For the text-containing cell, return its midpoint in (x, y) coordinate format. 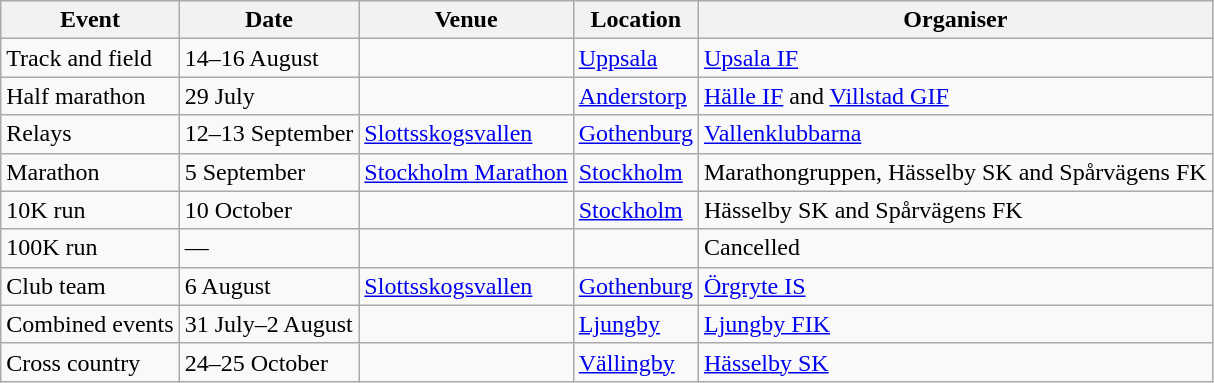
Cancelled (955, 248)
Hässelby SK and Spårvägens FK (955, 210)
Anderstorp (636, 96)
Vallenklubbarna (955, 134)
14–16 August (269, 58)
— (269, 248)
Date (269, 20)
Hälle IF and Villstad GIF (955, 96)
Uppsala (636, 58)
Marathongruppen, Hässelby SK and Spårvägens FK (955, 172)
Organiser (955, 20)
12–13 September (269, 134)
Venue (466, 20)
6 August (269, 286)
Combined events (90, 324)
Örgryte IS (955, 286)
Marathon (90, 172)
Half marathon (90, 96)
Relays (90, 134)
10 October (269, 210)
Cross country (90, 362)
29 July (269, 96)
31 July–2 August (269, 324)
Track and field (90, 58)
Location (636, 20)
24–25 October (269, 362)
Ljungby FIK (955, 324)
10K run (90, 210)
5 September (269, 172)
Event (90, 20)
Club team (90, 286)
Hässelby SK (955, 362)
Ljungby (636, 324)
Stockholm Marathon (466, 172)
Vällingby (636, 362)
100K run (90, 248)
Upsala IF (955, 58)
